Find where the given text appears and provide that cell's center as (x, y) coordinate. 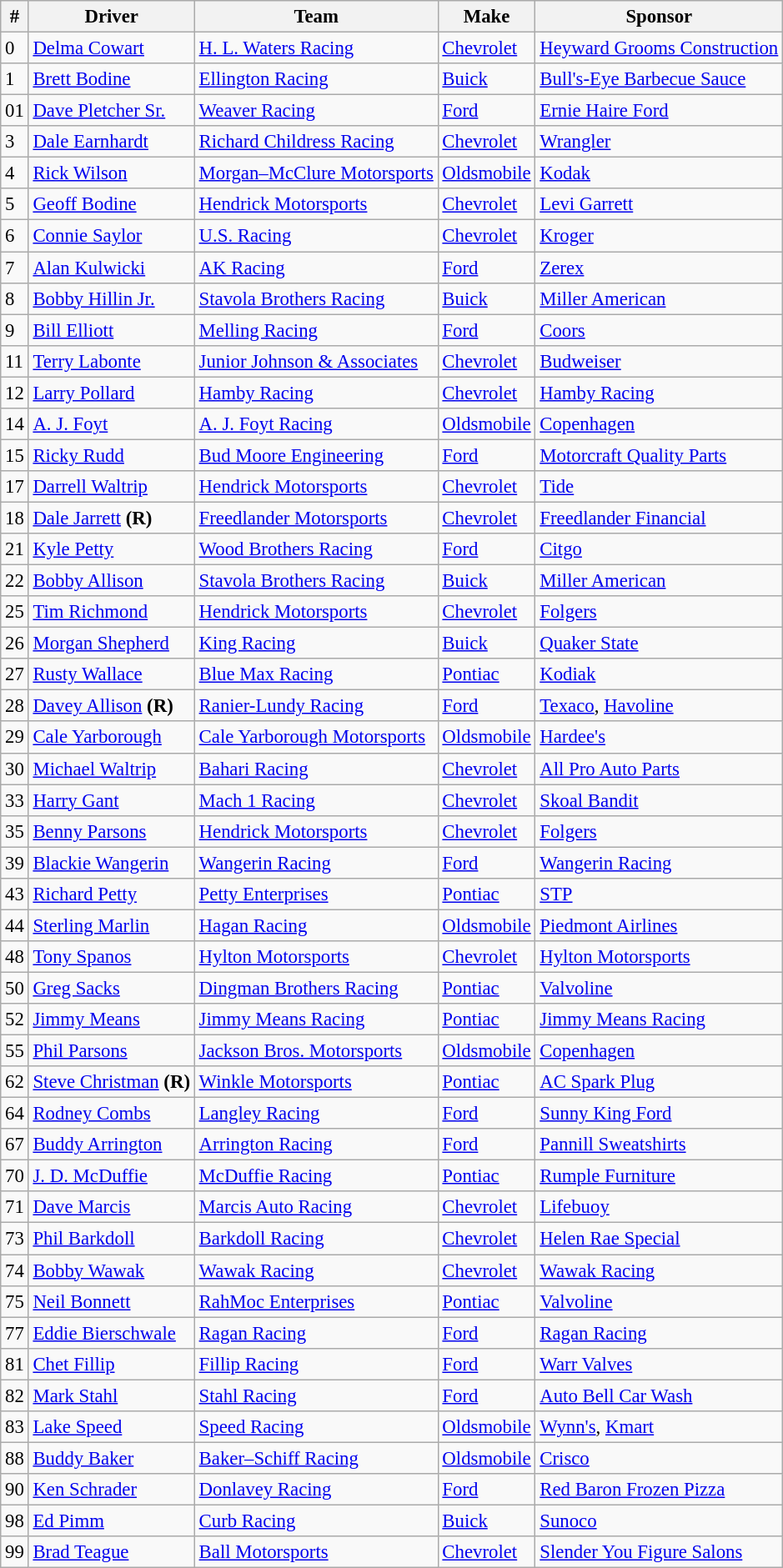
74 (15, 1270)
Donlavey Racing (316, 1490)
Heyward Grooms Construction (659, 48)
50 (15, 988)
Harry Gant (112, 800)
Bobby Allison (112, 581)
Buddy Baker (112, 1458)
21 (15, 549)
Motorcraft Quality Parts (659, 455)
33 (15, 800)
Blue Max Racing (316, 674)
Ernie Haire Ford (659, 111)
Lake Speed (112, 1427)
39 (15, 863)
Fillip Racing (316, 1364)
1 (15, 79)
98 (15, 1520)
Davey Allison (R) (112, 706)
Steve Christman (R) (112, 1082)
Dingman Brothers Racing (316, 988)
Phil Barkdoll (112, 1239)
Winkle Motorsports (316, 1082)
Eddie Bierschwale (112, 1333)
Sponsor (659, 17)
All Pro Auto Parts (659, 769)
Wood Brothers Racing (316, 549)
Arrington Racing (316, 1145)
Brad Teague (112, 1552)
55 (15, 1051)
90 (15, 1490)
U.S. Racing (316, 236)
Cale Yarborough Motorsports (316, 738)
Rodney Combs (112, 1114)
15 (15, 455)
83 (15, 1427)
99 (15, 1552)
25 (15, 612)
Rumple Furniture (659, 1176)
Bahari Racing (316, 769)
STP (659, 894)
6 (15, 236)
44 (15, 925)
A. J. Foyt Racing (316, 424)
Dave Marcis (112, 1208)
Sterling Marlin (112, 925)
Driver (112, 17)
7 (15, 268)
Blackie Wangerin (112, 863)
Rick Wilson (112, 173)
Hardee's (659, 738)
52 (15, 1019)
Ken Schrader (112, 1490)
Bud Moore Engineering (316, 455)
28 (15, 706)
Slender You Figure Salons (659, 1552)
Kyle Petty (112, 549)
Kodiak (659, 674)
Lifebuoy (659, 1208)
Connie Saylor (112, 236)
Bobby Hillin Jr. (112, 298)
Hagan Racing (316, 925)
Phil Parsons (112, 1051)
AK Racing (316, 268)
Warr Valves (659, 1364)
Budweiser (659, 361)
Bobby Wawak (112, 1270)
Red Baron Frozen Pizza (659, 1490)
Ranier-Lundy Racing (316, 706)
Mark Stahl (112, 1395)
Michael Waltrip (112, 769)
A. J. Foyt (112, 424)
77 (15, 1333)
Helen Rae Special (659, 1239)
Rusty Wallace (112, 674)
Richard Childress Racing (316, 142)
Richard Petty (112, 894)
11 (15, 361)
Sunny King Ford (659, 1114)
Zerex (659, 268)
Benny Parsons (112, 831)
# (15, 17)
Weaver Racing (316, 111)
Freedlander Motorsports (316, 518)
Citgo (659, 549)
Ball Motorsports (316, 1552)
35 (15, 831)
Piedmont Airlines (659, 925)
Speed Racing (316, 1427)
43 (15, 894)
Curb Racing (316, 1520)
27 (15, 674)
Wynn's, Kmart (659, 1427)
88 (15, 1458)
Skoal Bandit (659, 800)
4 (15, 173)
Brett Bodine (112, 79)
Ed Pimm (112, 1520)
Larry Pollard (112, 393)
Darrell Waltrip (112, 487)
17 (15, 487)
Morgan Shepherd (112, 644)
Junior Johnson & Associates (316, 361)
Baker–Schiff Racing (316, 1458)
Wrangler (659, 142)
12 (15, 393)
Stahl Racing (316, 1395)
Dave Pletcher Sr. (112, 111)
Tim Richmond (112, 612)
Freedlander Financial (659, 518)
McDuffie Racing (316, 1176)
9 (15, 330)
48 (15, 957)
RahMoc Enterprises (316, 1301)
Marcis Auto Racing (316, 1208)
22 (15, 581)
81 (15, 1364)
Petty Enterprises (316, 894)
Coors (659, 330)
Auto Bell Car Wash (659, 1395)
Langley Racing (316, 1114)
King Racing (316, 644)
71 (15, 1208)
Jackson Bros. Motorsports (316, 1051)
3 (15, 142)
26 (15, 644)
Crisco (659, 1458)
70 (15, 1176)
Kroger (659, 236)
Mach 1 Racing (316, 800)
29 (15, 738)
Greg Sacks (112, 988)
82 (15, 1395)
01 (15, 111)
Pannill Sweatshirts (659, 1145)
18 (15, 518)
14 (15, 424)
Texaco, Havoline (659, 706)
Melling Racing (316, 330)
Cale Yarborough (112, 738)
Alan Kulwicki (112, 268)
J. D. McDuffie (112, 1176)
Terry Labonte (112, 361)
Jimmy Means (112, 1019)
Ellington Racing (316, 79)
Neil Bonnett (112, 1301)
75 (15, 1301)
Tide (659, 487)
Dale Earnhardt (112, 142)
Delma Cowart (112, 48)
0 (15, 48)
Dale Jarrett (R) (112, 518)
Geoff Bodine (112, 204)
73 (15, 1239)
30 (15, 769)
Bill Elliott (112, 330)
H. L. Waters Racing (316, 48)
Tony Spanos (112, 957)
Quaker State (659, 644)
5 (15, 204)
67 (15, 1145)
62 (15, 1082)
AC Spark Plug (659, 1082)
Chet Fillip (112, 1364)
Morgan–McClure Motorsports (316, 173)
Make (487, 17)
Buddy Arrington (112, 1145)
Kodak (659, 173)
Barkdoll Racing (316, 1239)
Bull's-Eye Barbecue Sauce (659, 79)
Levi Garrett (659, 204)
Sunoco (659, 1520)
64 (15, 1114)
8 (15, 298)
Team (316, 17)
Ricky Rudd (112, 455)
